Extract the (x, y) coordinate from the center of the cell holding the provided text.  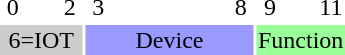
Device (170, 40)
6=IOT (41, 40)
Function (300, 40)
